Locate the cell with the specified text and output its (X, Y) center coordinate. 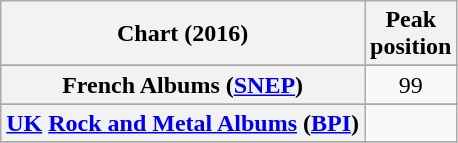
French Albums (SNEP) (183, 85)
Chart (2016) (183, 34)
99 (410, 85)
Peak position (410, 34)
UK Rock and Metal Albums (BPI) (183, 123)
